Find where the given text appears and provide that cell's center as (x, y) coordinate. 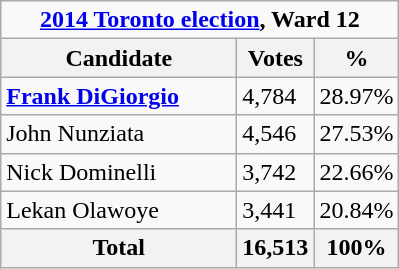
20.84% (356, 210)
Votes (276, 58)
% (356, 58)
16,513 (276, 248)
3,441 (276, 210)
4,784 (276, 96)
Frank DiGiorgio (119, 96)
Nick Dominelli (119, 172)
Total (119, 248)
John Nunziata (119, 134)
Candidate (119, 58)
Lekan Olawoye (119, 210)
100% (356, 248)
27.53% (356, 134)
4,546 (276, 134)
2014 Toronto election, Ward 12 (200, 20)
3,742 (276, 172)
22.66% (356, 172)
28.97% (356, 96)
